Find where the given text appears and provide that cell's center as (X, Y) coordinate. 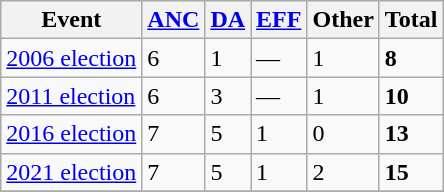
8 (411, 58)
Event (72, 20)
2016 election (72, 134)
2011 election (72, 96)
2 (343, 172)
ANC (174, 20)
EFF (279, 20)
2021 election (72, 172)
13 (411, 134)
Other (343, 20)
3 (228, 96)
Total (411, 20)
DA (228, 20)
2006 election (72, 58)
15 (411, 172)
10 (411, 96)
0 (343, 134)
